Pinpoint the cell where the given text exists, returning its (X, Y) midpoint coordinate. 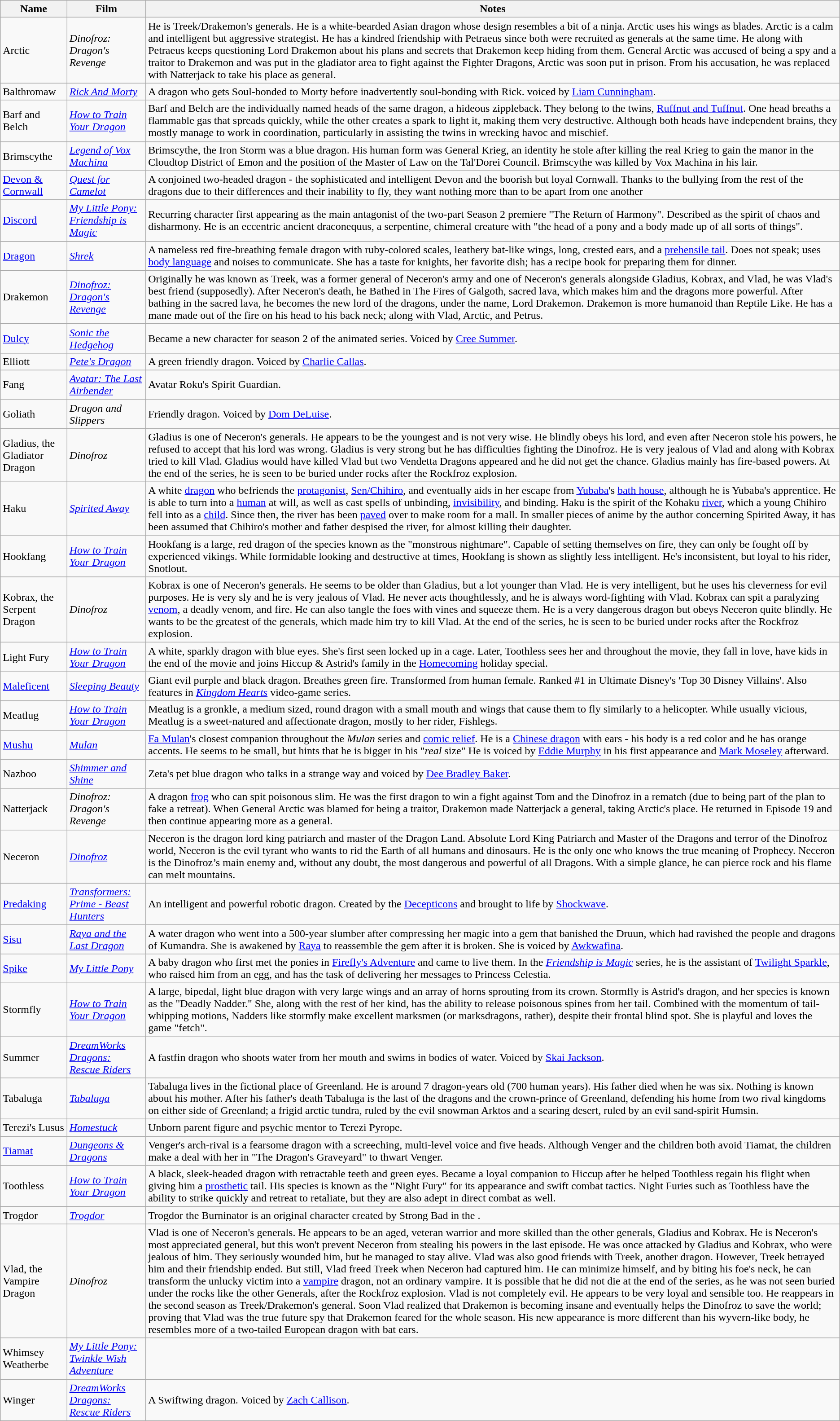
Raya and the Last Dragon (106, 939)
Stormfly (34, 1009)
Dulcy (34, 339)
Avatar: The Last Airbender (106, 384)
Mushu (34, 744)
Homestuck (106, 1128)
Summer (34, 1057)
Rick And Morty (106, 92)
Natterjack (34, 809)
Film (106, 9)
Meatlug (34, 716)
Became a new character for season 2 of the animated series. Voiced by Cree Summer. (493, 339)
Sonic the Hedgehog (106, 339)
Devon & Cornwall (34, 185)
A dragon who gets Soul-bonded to Morty before inadvertently soul-bonding with Rick. voiced by Liam Cunningham. (493, 92)
Winger (34, 1400)
Avatar Roku's Spirit Guardian. (493, 384)
Friendly dragon. Voiced by Dom DeLuise. (493, 414)
Name (34, 9)
My Little Pony: Twinkle Wish Adventure (106, 1359)
My Little Pony: Friendship is Magic (106, 220)
Discord (34, 220)
Spirited Away (106, 509)
Whimsey Weatherbe (34, 1359)
Hookfang (34, 556)
A fastfin dragon who shoots water from her mouth and swims in bodies of water. Voiced by Skai Jackson. (493, 1057)
Pete's Dragon (106, 361)
Zeta's pet blue dragon who talks in a strange way and voiced by Dee Bradley Baker. (493, 774)
Tiamat (34, 1151)
Vlad, the Vampire Dragon (34, 1281)
Gladius, the Gladiator Dragon (34, 455)
Brimscythe (34, 156)
Dragon and Slippers (106, 414)
Barf and Belch (34, 121)
A Swiftwing dragon. Voiced by Zach Callison. (493, 1400)
Toothless (34, 1186)
Spike (34, 968)
Balthromaw (34, 92)
Trogdor the Burninator is an original character created by Strong Bad in the . (493, 1215)
Dragon (34, 256)
Elliott (34, 361)
Dungeons & Dragons (106, 1151)
Nazboo (34, 774)
Arctic (34, 50)
Notes (493, 9)
Sleeping Beauty (106, 686)
Shrek (106, 256)
My Little Pony (106, 968)
Legend of Vox Machina (106, 156)
Predaking (34, 904)
Maleficent (34, 686)
An intelligent and powerful robotic dragon. Created by the Decepticons and brought to life by Shockwave. (493, 904)
Goliath (34, 414)
Kobrax, the Serpent Dragon (34, 610)
Light Fury (34, 657)
Transformers: Prime - Beast Hunters (106, 904)
Mulan (106, 744)
Sisu (34, 939)
Haku (34, 509)
Unborn parent figure and psychic mentor to Terezi Pyrope. (493, 1128)
Neceron (34, 857)
Fang (34, 384)
Drakemon (34, 297)
Shimmer and Shine (106, 774)
Quest for Camelot (106, 185)
A green friendly dragon. Voiced by Charlie Callas. (493, 361)
Terezi's Lusus (34, 1128)
